From the cell containing the given text, extract its center point as (x, y) coordinate. 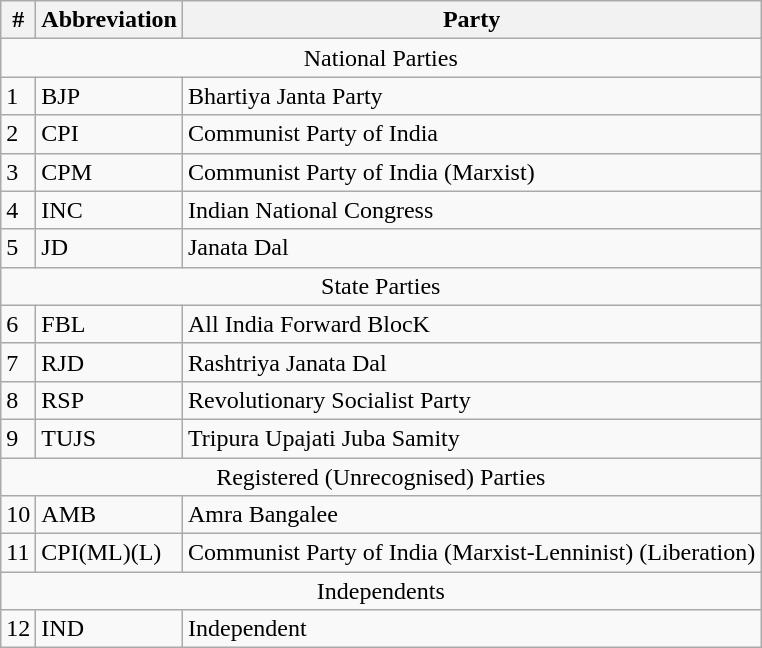
FBL (110, 324)
Independents (381, 591)
State Parties (381, 286)
8 (18, 400)
6 (18, 324)
JD (110, 248)
10 (18, 515)
3 (18, 172)
Bhartiya Janta Party (471, 96)
CPI(ML)(L) (110, 553)
7 (18, 362)
1 (18, 96)
Abbreviation (110, 20)
Registered (Unrecognised) Parties (381, 477)
Communist Party of India (471, 134)
CPI (110, 134)
Revolutionary Socialist Party (471, 400)
Communist Party of India (Marxist-Lenninist) (Liberation) (471, 553)
IND (110, 629)
Rashtriya Janata Dal (471, 362)
4 (18, 210)
12 (18, 629)
2 (18, 134)
TUJS (110, 438)
BJP (110, 96)
Tripura Upajati Juba Samity (471, 438)
CPM (110, 172)
All India Forward BlocK (471, 324)
# (18, 20)
Independent (471, 629)
RSP (110, 400)
Indian National Congress (471, 210)
Amra Bangalee (471, 515)
5 (18, 248)
RJD (110, 362)
11 (18, 553)
AMB (110, 515)
INC (110, 210)
Communist Party of India (Marxist) (471, 172)
9 (18, 438)
Janata Dal (471, 248)
Party (471, 20)
National Parties (381, 58)
